From the cell containing the given text, extract its center point as (x, y) coordinate. 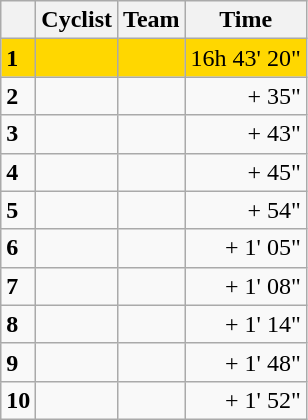
3 (18, 134)
+ 43" (246, 134)
+ 1' 14" (246, 324)
Cyclist (77, 20)
+ 1' 05" (246, 248)
5 (18, 210)
9 (18, 362)
Time (246, 20)
4 (18, 172)
+ 1' 48" (246, 362)
+ 45" (246, 172)
1 (18, 58)
7 (18, 286)
10 (18, 400)
+ 54" (246, 210)
Team (152, 20)
2 (18, 96)
6 (18, 248)
16h 43' 20" (246, 58)
+ 35" (246, 96)
8 (18, 324)
+ 1' 52" (246, 400)
+ 1' 08" (246, 286)
